For the text-containing cell, return its midpoint in (x, y) coordinate format. 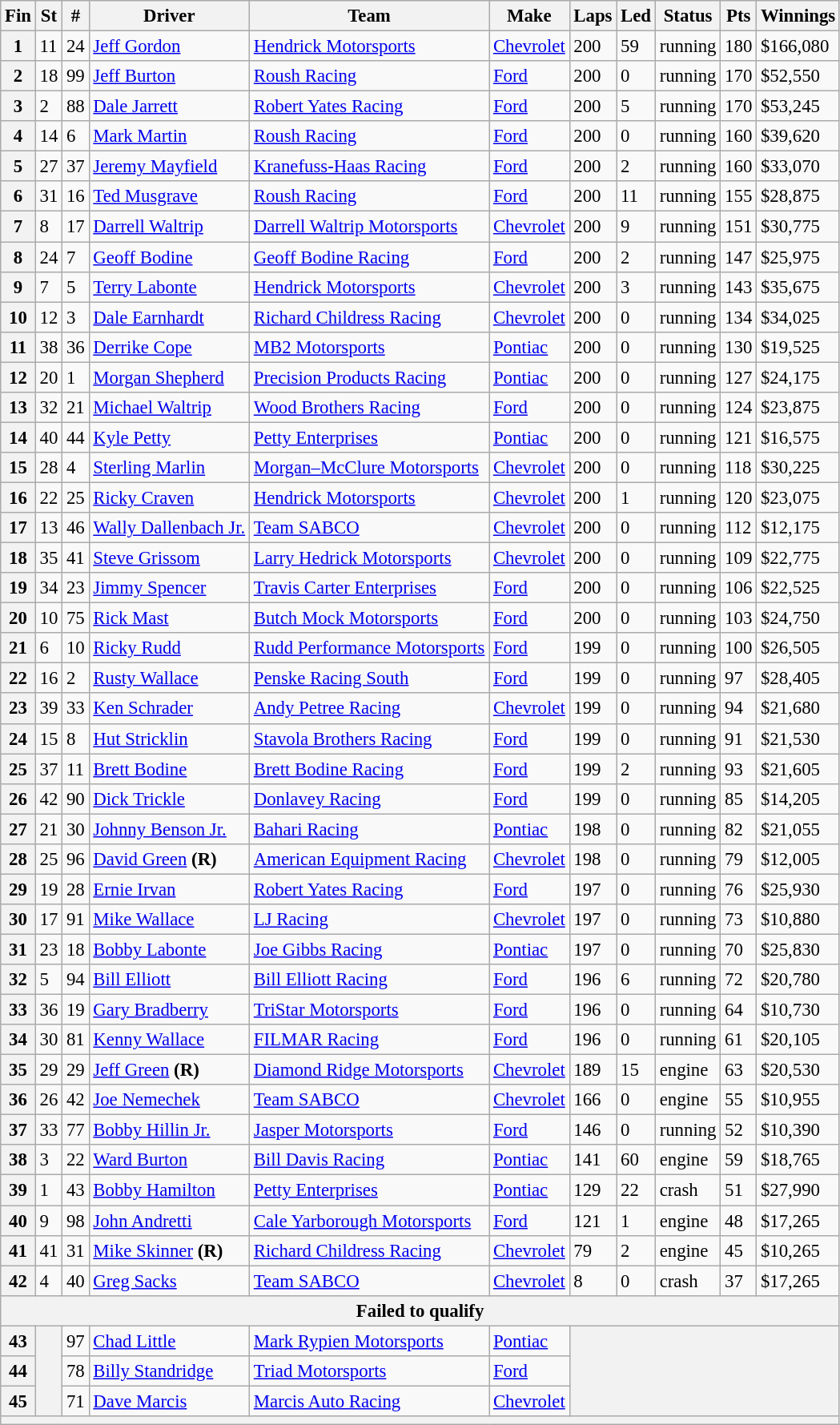
Precision Products Racing (368, 377)
60 (636, 1161)
61 (738, 1040)
52 (738, 1130)
Kranefuss-Haas Racing (368, 167)
$20,530 (798, 1070)
71 (75, 1401)
Kenny Wallace (169, 1040)
Michael Waltrip (169, 408)
Rusty Wallace (169, 678)
Steve Grissom (169, 558)
Marcis Auto Racing (368, 1401)
$28,875 (798, 196)
151 (738, 227)
88 (75, 107)
134 (738, 317)
$25,930 (798, 889)
Laps (593, 16)
85 (738, 799)
Morgan–McClure Motorsports (368, 468)
100 (738, 648)
Winnings (798, 16)
46 (75, 528)
$34,025 (798, 317)
166 (593, 1100)
Donlavey Racing (368, 799)
Geoff Bodine Racing (368, 257)
Butch Mock Motorsports (368, 618)
$10,265 (798, 1250)
$24,175 (798, 377)
$10,390 (798, 1130)
Andy Petree Racing (368, 709)
Ernie Irvan (169, 889)
Wally Dallenbach Jr. (169, 528)
55 (738, 1100)
Team (368, 16)
Failed to qualify (420, 1310)
Penske Racing South (368, 678)
$16,575 (798, 437)
$10,730 (798, 1010)
118 (738, 468)
Hut Stricklin (169, 739)
48 (738, 1221)
106 (738, 588)
Joe Gibbs Racing (368, 949)
Larry Hedrick Motorsports (368, 558)
112 (738, 528)
$30,225 (798, 468)
Rudd Performance Motorsports (368, 648)
$30,775 (798, 227)
Led (636, 16)
130 (738, 347)
Greg Sacks (169, 1281)
Ricky Rudd (169, 648)
Mark Rypien Motorsports (368, 1341)
63 (738, 1070)
Brett Bodine Racing (368, 769)
Terry Labonte (169, 287)
LJ Racing (368, 920)
$26,505 (798, 648)
John Andretti (169, 1221)
Fin (18, 16)
$24,750 (798, 618)
$27,990 (798, 1190)
$52,550 (798, 76)
103 (738, 618)
$22,525 (798, 588)
70 (738, 949)
MB2 Motorsports (368, 347)
$22,775 (798, 558)
Jeff Burton (169, 76)
$10,955 (798, 1100)
129 (593, 1190)
FILMAR Racing (368, 1040)
Ricky Craven (169, 497)
75 (75, 618)
Jeremy Mayfield (169, 167)
Bill Davis Racing (368, 1161)
Derrike Cope (169, 347)
147 (738, 257)
120 (738, 497)
David Green (R) (169, 859)
Gary Bradberry (169, 1010)
77 (75, 1130)
Geoff Bodine (169, 257)
Brett Bodine (169, 769)
Stavola Brothers Racing (368, 739)
Mark Martin (169, 136)
Bobby Labonte (169, 949)
Bahari Racing (368, 829)
$23,075 (798, 497)
Bill Elliott Racing (368, 980)
St (48, 16)
$19,525 (798, 347)
$21,530 (798, 739)
$53,245 (798, 107)
$25,830 (798, 949)
$35,675 (798, 287)
98 (75, 1221)
Dave Marcis (169, 1401)
Status (687, 16)
Dale Jarrett (169, 107)
72 (738, 980)
$28,405 (798, 678)
Triad Motorsports (368, 1371)
109 (738, 558)
$20,780 (798, 980)
Billy Standridge (169, 1371)
$12,175 (798, 528)
51 (738, 1190)
$166,080 (798, 46)
Driver (169, 16)
$33,070 (798, 167)
Darrell Waltrip (169, 227)
Jeff Gordon (169, 46)
64 (738, 1010)
Ken Schrader (169, 709)
Make (529, 16)
$25,975 (798, 257)
$20,105 (798, 1040)
Ted Musgrave (169, 196)
Darrell Waltrip Motorsports (368, 227)
155 (738, 196)
127 (738, 377)
Jimmy Spencer (169, 588)
Diamond Ridge Motorsports (368, 1070)
Mike Wallace (169, 920)
Sterling Marlin (169, 468)
Wood Brothers Racing (368, 408)
TriStar Motorsports (368, 1010)
146 (593, 1130)
90 (75, 799)
143 (738, 287)
$18,765 (798, 1161)
Dick Trickle (169, 799)
# (75, 16)
96 (75, 859)
American Equipment Racing (368, 859)
81 (75, 1040)
Joe Nemechek (169, 1100)
$12,005 (798, 859)
$14,205 (798, 799)
Jeff Green (R) (169, 1070)
Bobby Hamilton (169, 1190)
76 (738, 889)
Kyle Petty (169, 437)
99 (75, 76)
93 (738, 769)
Rick Mast (169, 618)
Bobby Hillin Jr. (169, 1130)
$21,680 (798, 709)
Ward Burton (169, 1161)
180 (738, 46)
124 (738, 408)
$21,605 (798, 769)
73 (738, 920)
82 (738, 829)
Morgan Shepherd (169, 377)
$21,055 (798, 829)
$39,620 (798, 136)
Jasper Motorsports (368, 1130)
Dale Earnhardt (169, 317)
$10,880 (798, 920)
Travis Carter Enterprises (368, 588)
78 (75, 1371)
Pts (738, 16)
$23,875 (798, 408)
141 (593, 1161)
Mike Skinner (R) (169, 1250)
Bill Elliott (169, 980)
Cale Yarborough Motorsports (368, 1221)
Johnny Benson Jr. (169, 829)
189 (593, 1070)
Chad Little (169, 1341)
